Provide the [X, Y] coordinate of the cell's center where the given text is located.  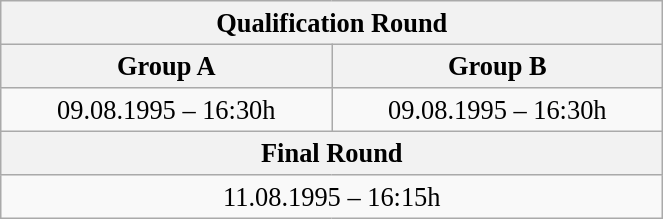
Group A [166, 66]
Qualification Round [332, 22]
11.08.1995 – 16:15h [332, 197]
Final Round [332, 153]
Group B [498, 66]
